Locate the cell with the specified text and output its [X, Y] center coordinate. 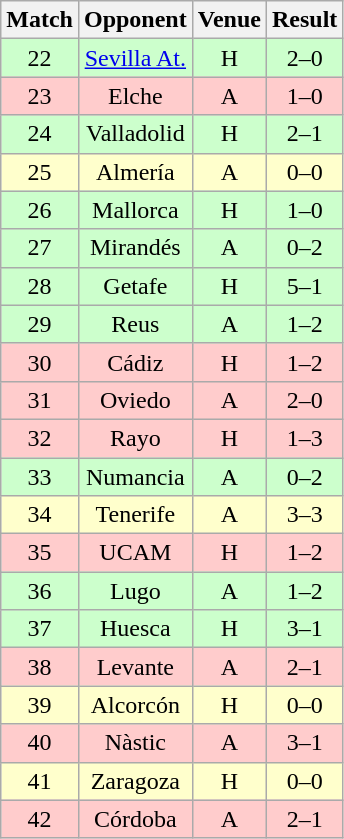
36 [40, 591]
34 [40, 515]
25 [40, 172]
31 [40, 400]
Opponent [135, 20]
Tenerife [135, 515]
UCAM [135, 553]
Alcorcón [135, 705]
Lugo [135, 591]
Match [40, 20]
Oviedo [135, 400]
Numancia [135, 477]
Huesca [135, 629]
Sevilla At. [135, 58]
39 [40, 705]
Nàstic [135, 743]
Cádiz [135, 362]
27 [40, 248]
Almería [135, 172]
23 [40, 96]
29 [40, 324]
41 [40, 781]
30 [40, 362]
38 [40, 667]
1–3 [304, 438]
37 [40, 629]
Córdoba [135, 819]
Rayo [135, 438]
Getafe [135, 286]
33 [40, 477]
Venue [229, 20]
Elche [135, 96]
Levante [135, 667]
22 [40, 58]
3–3 [304, 515]
5–1 [304, 286]
Mallorca [135, 210]
42 [40, 819]
35 [40, 553]
26 [40, 210]
40 [40, 743]
Result [304, 20]
Mirandés [135, 248]
28 [40, 286]
Reus [135, 324]
Zaragoza [135, 781]
Valladolid [135, 134]
32 [40, 438]
24 [40, 134]
